Search for the cell housing the specified text and yield its (X, Y) center coordinate. 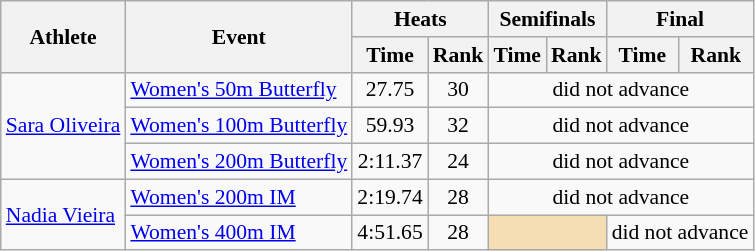
Women's 100m Butterfly (238, 126)
4:51.65 (390, 233)
27.75 (390, 90)
2:11.37 (390, 162)
Sara Oliveira (64, 126)
Women's 50m Butterfly (238, 90)
30 (458, 90)
Final (680, 19)
Nadia Vieira (64, 214)
Women's 400m IM (238, 233)
Event (238, 36)
32 (458, 126)
Women's 200m IM (238, 197)
Women's 200m Butterfly (238, 162)
24 (458, 162)
Semifinals (547, 19)
Athlete (64, 36)
59.93 (390, 126)
Heats (420, 19)
2:19.74 (390, 197)
